Extract the (X, Y) coordinate from the center of the cell holding the provided text.  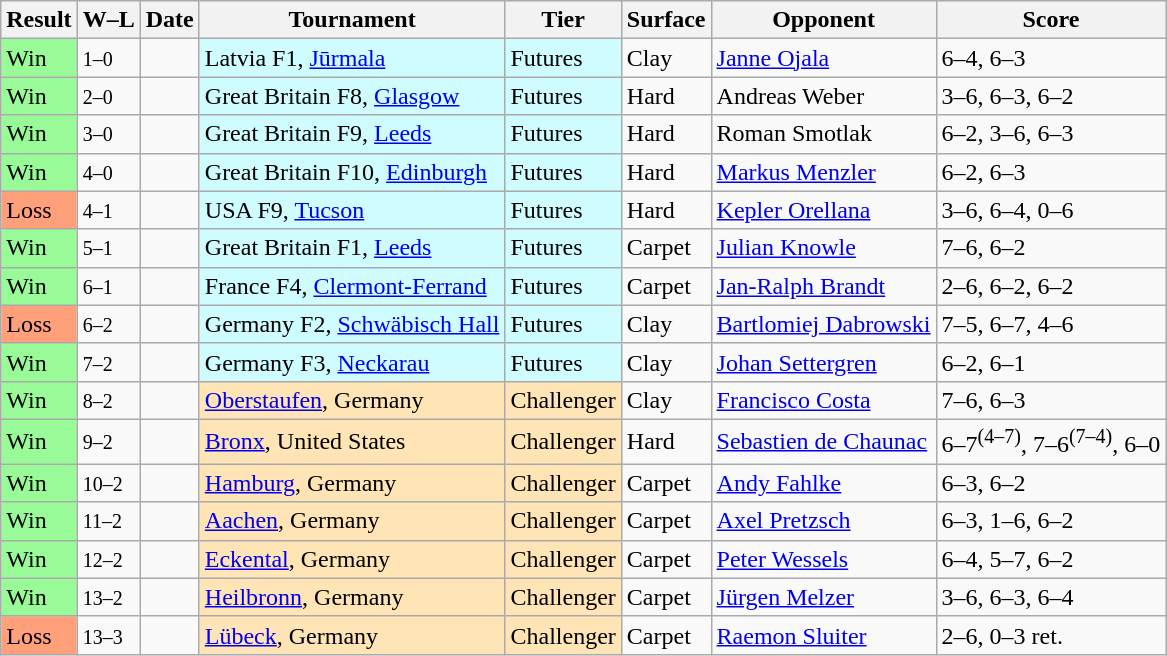
6–2, 6–1 (1051, 362)
Opponent (824, 20)
Great Britain F8, Glasgow (352, 96)
3–6, 6–3, 6–4 (1051, 597)
USA F9, Tucson (352, 210)
5–1 (108, 248)
Sebastien de Chaunac (824, 442)
6–3, 6–2 (1051, 483)
Roman Smotlak (824, 134)
Julian Knowle (824, 248)
7–5, 6–7, 4–6 (1051, 324)
Germany F3, Neckarau (352, 362)
7–6, 6–2 (1051, 248)
10–2 (108, 483)
2–6, 0–3 ret. (1051, 635)
Result (39, 20)
3–6, 6–3, 6–2 (1051, 96)
2–6, 6–2, 6–2 (1051, 286)
3–0 (108, 134)
Germany F2, Schwäbisch Hall (352, 324)
6–4, 6–3 (1051, 58)
Eckental, Germany (352, 559)
Axel Pretzsch (824, 521)
8–2 (108, 400)
France F4, Clermont-Ferrand (352, 286)
6–2, 3–6, 6–3 (1051, 134)
Great Britain F9, Leeds (352, 134)
7–6, 6–3 (1051, 400)
W–L (108, 20)
6–7(4–7), 7–6(7–4), 6–0 (1051, 442)
Bronx, United States (352, 442)
Tournament (352, 20)
6–1 (108, 286)
Date (170, 20)
7–2 (108, 362)
Andy Fahlke (824, 483)
12–2 (108, 559)
Markus Menzler (824, 172)
4–1 (108, 210)
6–2, 6–3 (1051, 172)
13–3 (108, 635)
Johan Settergren (824, 362)
1–0 (108, 58)
Heilbronn, Germany (352, 597)
Peter Wessels (824, 559)
Janne Ojala (824, 58)
Tier (563, 20)
Great Britain F10, Edinburgh (352, 172)
6–2 (108, 324)
13–2 (108, 597)
Surface (666, 20)
Latvia F1, Jūrmala (352, 58)
Jan-Ralph Brandt (824, 286)
2–0 (108, 96)
4–0 (108, 172)
6–3, 1–6, 6–2 (1051, 521)
Score (1051, 20)
Great Britain F1, Leeds (352, 248)
6–4, 5–7, 6–2 (1051, 559)
Hamburg, Germany (352, 483)
Lübeck, Germany (352, 635)
Jürgen Melzer (824, 597)
11–2 (108, 521)
Oberstaufen, Germany (352, 400)
Kepler Orellana (824, 210)
Bartlomiej Dabrowski (824, 324)
Aachen, Germany (352, 521)
Francisco Costa (824, 400)
9–2 (108, 442)
3–6, 6–4, 0–6 (1051, 210)
Andreas Weber (824, 96)
Raemon Sluiter (824, 635)
